Output the [x, y] coordinate of the center of the cell containing the given text.  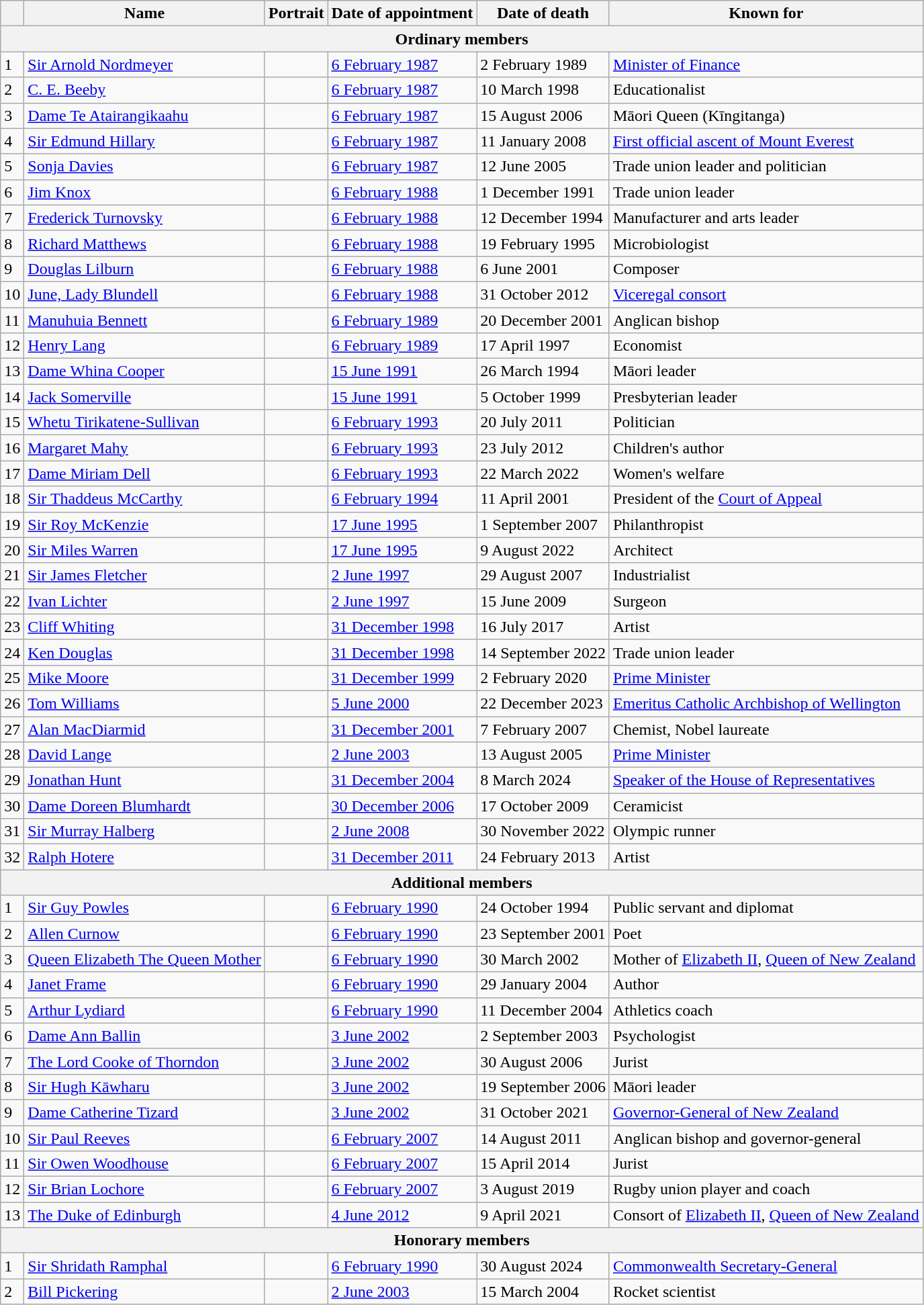
14 [12, 397]
30 November 2022 [543, 831]
23 September 2001 [543, 934]
Author [766, 985]
Sir Arnold Nordmeyer [144, 64]
31 December 2001 [402, 729]
Dame Miriam Dell [144, 474]
Mike Moore [144, 678]
29 January 2004 [543, 985]
Women's welfare [766, 474]
Arthur Lydiard [144, 1010]
Athletics coach [766, 1010]
Tom Williams [144, 703]
Name [144, 13]
20 July 2011 [543, 422]
Dame Doreen Blumhardt [144, 806]
Dame Ann Ballin [144, 1036]
20 [12, 550]
Dame Catherine Tizard [144, 1112]
Sir Hugh Kāwharu [144, 1087]
Poet [766, 934]
Jonathan Hunt [144, 780]
Architect [766, 550]
The Duke of Edinburgh [144, 1215]
24 February 2013 [543, 857]
Manuhuia Bennett [144, 320]
Ralph Hotere [144, 857]
9 April 2021 [543, 1215]
Consort of Elizabeth II, Queen of New Zealand [766, 1215]
Māori Queen (Kīngitanga) [766, 116]
24 October 1994 [543, 908]
Richard Matthews [144, 243]
Emeritus Catholic Archbishop of Wellington [766, 703]
25 [12, 678]
22 December 2023 [543, 703]
First official ascent of Mount Everest [766, 141]
C. E. Beeby [144, 90]
23 July 2012 [543, 448]
Commonwealth Secretary-General [766, 1266]
Honorary members [462, 1241]
Industrialist [766, 576]
19 September 2006 [543, 1087]
26 March 1994 [543, 371]
15 [12, 422]
Rocket scientist [766, 1292]
Dame Whina Cooper [144, 371]
Sir Murray Halberg [144, 831]
30 December 2006 [402, 806]
Anglican bishop and governor-general [766, 1138]
Known for [766, 13]
8 March 2024 [543, 780]
15 April 2014 [543, 1164]
23 [12, 627]
Alan MacDiarmid [144, 729]
30 March 2002 [543, 959]
32 [12, 857]
President of the Court of Appeal [766, 499]
Whetu Tirikatene-Sullivan [144, 422]
2 June 2008 [402, 831]
11 January 2008 [543, 141]
31 December 2011 [402, 857]
20 December 2001 [543, 320]
15 March 2004 [543, 1292]
Rugby union player and coach [766, 1189]
11 December 2004 [543, 1010]
Olympic runner [766, 831]
Ceramicist [766, 806]
Jim Knox [144, 192]
Sir Edmund Hillary [144, 141]
Educationalist [766, 90]
2 February 1989 [543, 64]
6 June 2001 [543, 269]
9 August 2022 [543, 550]
Date of death [543, 13]
Politician [766, 422]
Speaker of the House of Representatives [766, 780]
Chemist, Nobel laureate [766, 729]
Sir Brian Lochore [144, 1189]
June, Lady Blundell [144, 294]
Composer [766, 269]
11 April 2001 [543, 499]
28 [12, 755]
17 April 1997 [543, 346]
David Lange [144, 755]
27 [12, 729]
Anglican bishop [766, 320]
14 August 2011 [543, 1138]
Philanthropist [766, 525]
16 July 2017 [543, 627]
Sir Owen Woodhouse [144, 1164]
Microbiologist [766, 243]
5 June 2000 [402, 703]
16 [12, 448]
12 December 1994 [543, 218]
1 December 1991 [543, 192]
Additional members [462, 883]
3 August 2019 [543, 1189]
Trade union leader and politician [766, 167]
Presbyterian leader [766, 397]
1 September 2007 [543, 525]
4 June 2012 [402, 1215]
Frederick Turnovsky [144, 218]
Economist [766, 346]
31 October 2021 [543, 1112]
Governor-General of New Zealand [766, 1112]
17 [12, 474]
13 August 2005 [543, 755]
2 February 2020 [543, 678]
Sir Miles Warren [144, 550]
17 October 2009 [543, 806]
31 October 2012 [543, 294]
Queen Elizabeth The Queen Mother [144, 959]
Sir Shridath Ramphal [144, 1266]
Minister of Finance [766, 64]
Surgeon [766, 601]
15 August 2006 [543, 116]
31 December 2004 [402, 780]
22 [12, 601]
Henry Lang [144, 346]
21 [12, 576]
18 [12, 499]
Ivan Lichter [144, 601]
12 June 2005 [543, 167]
The Lord Cooke of Thorndon [144, 1061]
Douglas Lilburn [144, 269]
5 October 1999 [543, 397]
30 August 2024 [543, 1266]
6 February 1994 [402, 499]
Mother of Elizabeth II, Queen of New Zealand [766, 959]
24 [12, 652]
Sir Guy Powles [144, 908]
Allen Curnow [144, 934]
Bill Pickering [144, 1292]
Margaret Mahy [144, 448]
31 December 1999 [402, 678]
Janet Frame [144, 985]
26 [12, 703]
Jack Somerville [144, 397]
29 August 2007 [543, 576]
Ordinary members [462, 39]
2 September 2003 [543, 1036]
7 February 2007 [543, 729]
Public servant and diplomat [766, 908]
Portrait [296, 13]
Date of appointment [402, 13]
Sir James Fletcher [144, 576]
19 February 1995 [543, 243]
Sir Thaddeus McCarthy [144, 499]
Manufacturer and arts leader [766, 218]
15 June 2009 [543, 601]
14 September 2022 [543, 652]
Dame Te Atairangikaahu [144, 116]
30 [12, 806]
Sir Paul Reeves [144, 1138]
19 [12, 525]
Viceregal consort [766, 294]
Children's author [766, 448]
Cliff Whiting [144, 627]
30 August 2006 [543, 1061]
22 March 2022 [543, 474]
29 [12, 780]
Sonja Davies [144, 167]
31 [12, 831]
10 March 1998 [543, 90]
Sir Roy McKenzie [144, 525]
Psychologist [766, 1036]
Ken Douglas [144, 652]
